Identify which cell holds the provided text, then report its [X, Y] central coordinate. 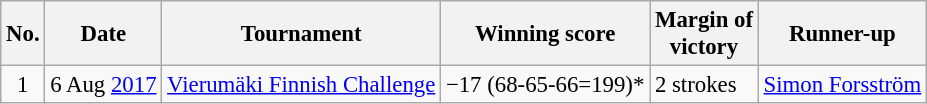
Simon Forsström [842, 85]
Winning score [546, 34]
Tournament [302, 34]
−17 (68-65-66=199)* [546, 85]
6 Aug 2017 [104, 85]
2 strokes [704, 85]
No. [23, 34]
Margin ofvictory [704, 34]
1 [23, 85]
Runner-up [842, 34]
Date [104, 34]
Vierumäki Finnish Challenge [302, 85]
